Scan for the cell matching the given text and deliver its [X, Y] coordinate at center. 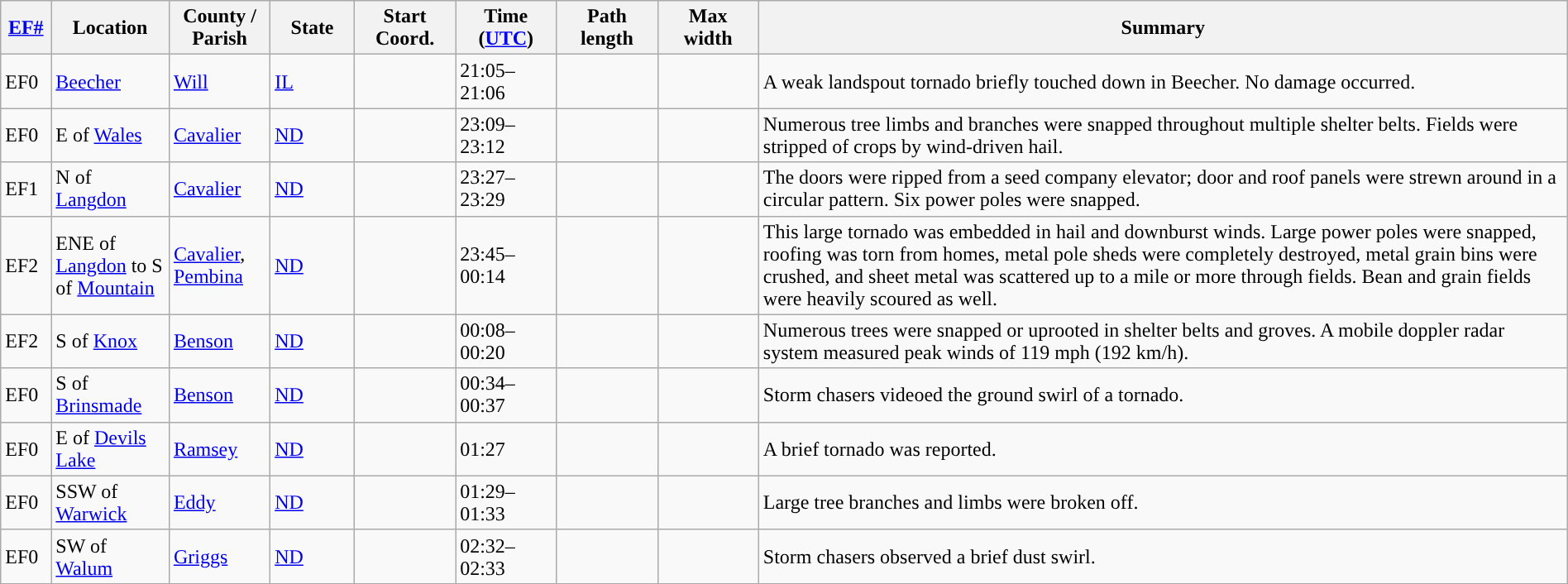
Large tree branches and limbs were broken off. [1163, 503]
Beecher [111, 81]
23:45–00:14 [506, 265]
EF1 [26, 189]
ENE of Langdon to S of Mountain [111, 265]
00:34–00:37 [506, 395]
E of Wales [111, 136]
County / Parish [219, 28]
21:05–21:06 [506, 81]
Numerous trees were snapped or uprooted in shelter belts and groves. A mobile doppler radar system measured peak winds of 119 mph (192 km/h). [1163, 341]
Max width [708, 28]
23:27–23:29 [506, 189]
Will [219, 81]
Storm chasers videoed the ground swirl of a tornado. [1163, 395]
Numerous tree limbs and branches were snapped throughout multiple shelter belts. Fields were stripped of crops by wind-driven hail. [1163, 136]
Ramsey [219, 448]
A brief tornado was reported. [1163, 448]
Summary [1163, 28]
Cavalier, Pembina [219, 265]
00:08–00:20 [506, 341]
02:32–02:33 [506, 556]
Eddy [219, 503]
23:09–23:12 [506, 136]
S of Brinsmade [111, 395]
01:27 [506, 448]
E of Devils Lake [111, 448]
Start Coord. [404, 28]
Path length [607, 28]
EF# [26, 28]
SSW of Warwick [111, 503]
Location [111, 28]
N of Langdon [111, 189]
The doors were ripped from a seed company elevator; door and roof panels were strewn around in a circular pattern. Six power poles were snapped. [1163, 189]
S of Knox [111, 341]
Griggs [219, 556]
Time (UTC) [506, 28]
IL [313, 81]
Storm chasers observed a brief dust swirl. [1163, 556]
A weak landspout tornado briefly touched down in Beecher. No damage occurred. [1163, 81]
State [313, 28]
SW of Walum [111, 556]
01:29–01:33 [506, 503]
